Capture the cell that displays the provided text and extract its (X, Y) central coordinate. 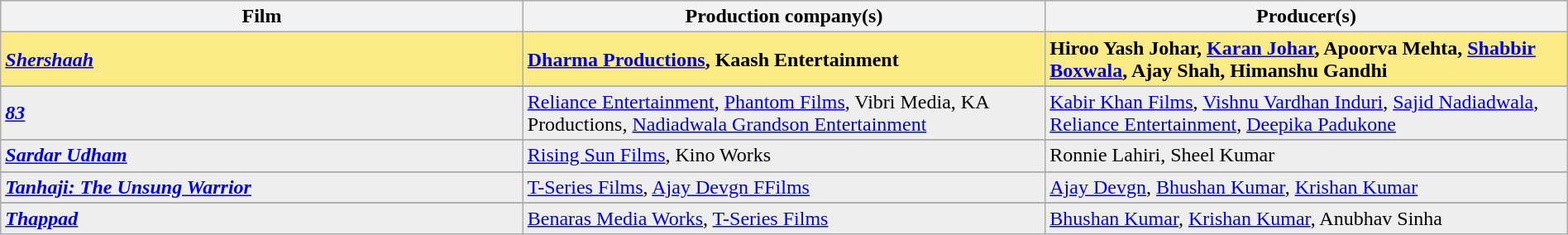
Hiroo Yash Johar, Karan Johar, Apoorva Mehta, Shabbir Boxwala, Ajay Shah, Himanshu Gandhi (1307, 60)
T-Series Films, Ajay Devgn FFilms (784, 187)
Ajay Devgn, Bhushan Kumar, Krishan Kumar (1307, 187)
Kabir Khan Films, Vishnu Vardhan Induri, Sajid Nadiadwala, Reliance Entertainment, Deepika Padukone (1307, 113)
Bhushan Kumar, Krishan Kumar, Anubhav Sinha (1307, 218)
83 (262, 113)
Dharma Productions, Kaash Entertainment (784, 60)
Benaras Media Works, T-Series Films (784, 218)
Ronnie Lahiri, Sheel Kumar (1307, 156)
Reliance Entertainment, Phantom Films, Vibri Media, KA Productions, Nadiadwala Grandson Entertainment (784, 113)
Rising Sun Films, Kino Works (784, 156)
Thappad (262, 218)
Sardar Udham (262, 156)
Producer(s) (1307, 17)
Film (262, 17)
Tanhaji: The Unsung Warrior (262, 187)
Production company(s) (784, 17)
Shershaah (262, 60)
